Pinpoint the cell where the given text exists, returning its [x, y] midpoint coordinate. 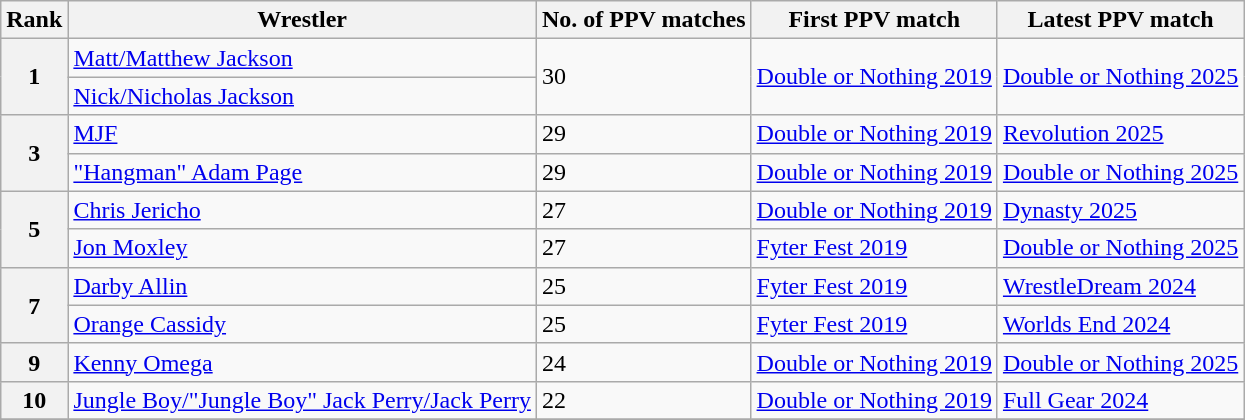
Rank [34, 20]
Chris Jericho [302, 210]
Orange Cassidy [302, 324]
Full Gear 2024 [1120, 400]
Latest PPV match [1120, 20]
22 [644, 400]
10 [34, 400]
Worlds End 2024 [1120, 324]
Kenny Omega [302, 362]
24 [644, 362]
WrestleDream 2024 [1120, 286]
Revolution 2025 [1120, 134]
Jon Moxley [302, 248]
First PPV match [874, 20]
Dynasty 2025 [1120, 210]
Darby Allin [302, 286]
MJF [302, 134]
Jungle Boy/"Jungle Boy" Jack Perry/Jack Perry [302, 400]
9 [34, 362]
1 [34, 77]
3 [34, 153]
Wrestler [302, 20]
Nick/Nicholas Jackson [302, 96]
7 [34, 305]
"Hangman" Adam Page [302, 172]
30 [644, 77]
No. of PPV matches [644, 20]
5 [34, 229]
Matt/Matthew Jackson [302, 58]
